From the cell containing the given text, extract its center point as [x, y] coordinate. 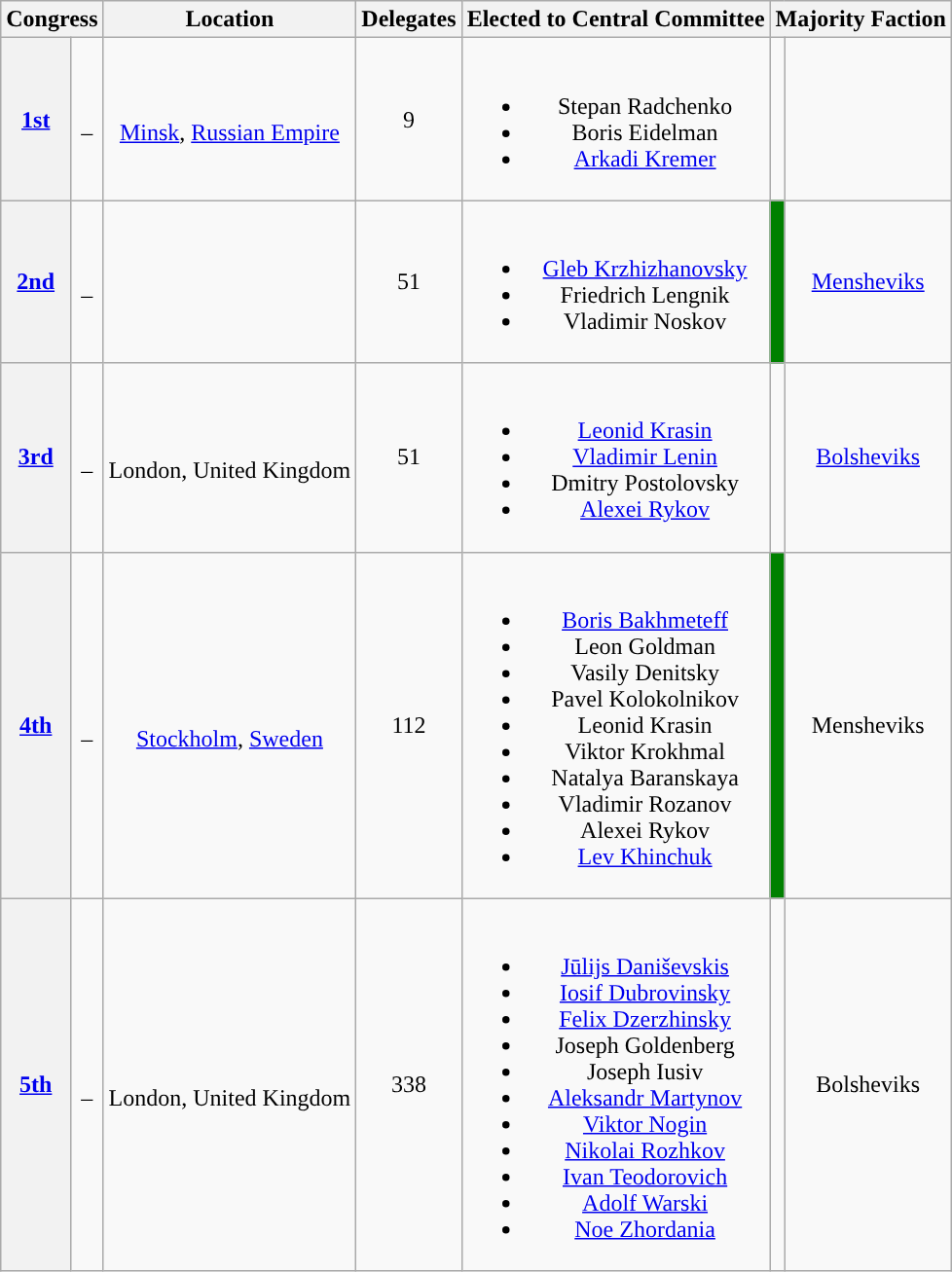
3rd [36, 457]
4th [36, 725]
Boris BakhmeteffLeon GoldmanVasily DenitskyPavel KolokolnikovLeonid KrasinViktor KrokhmalNatalya BaranskayaVladimir RozanovAlexei RykovLev Khinchuk [615, 725]
2nd [36, 282]
9 [409, 119]
Minsk, Russian Empire [230, 119]
Elected to Central Committee [615, 19]
Stepan RadchenkoBoris EidelmanArkadi Kremer [615, 119]
338 [409, 1084]
112 [409, 725]
Delegates [409, 19]
Congress [53, 19]
5th [36, 1084]
1st [36, 119]
Majority Faction [860, 19]
Stockholm, Sweden [230, 725]
Leonid KrasinVladimir LeninDmitry PostolovskyAlexei Rykov [615, 457]
Gleb KrzhizhanovskyFriedrich LengnikVladimir Noskov [615, 282]
Location [230, 19]
